Pinpoint the cell where the given text exists, returning its [x, y] midpoint coordinate. 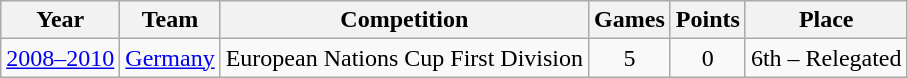
Points [708, 20]
Games [630, 20]
6th – Relegated [826, 58]
European Nations Cup First Division [404, 58]
Competition [404, 20]
Year [60, 20]
5 [630, 58]
0 [708, 58]
2008–2010 [60, 58]
Germany [170, 58]
Team [170, 20]
Place [826, 20]
